Find where the given text appears and provide that cell's center as [x, y] coordinate. 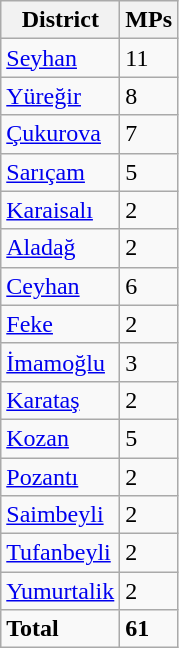
Kozan [60, 438]
District [60, 20]
Karaisalı [60, 210]
Total [60, 629]
MPs [149, 20]
Karataş [60, 400]
Saimbeyli [60, 515]
Yumurtalik [60, 591]
8 [149, 96]
Aladağ [60, 248]
3 [149, 362]
Ceyhan [60, 286]
Feke [60, 324]
Tufanbeyli [60, 553]
61 [149, 629]
Çukurova [60, 134]
Sarıçam [60, 172]
İmamoğlu [60, 362]
Yüreğir [60, 96]
Pozantı [60, 477]
11 [149, 58]
Seyhan [60, 58]
7 [149, 134]
6 [149, 286]
